Identify which cell holds the provided text, then report its (X, Y) central coordinate. 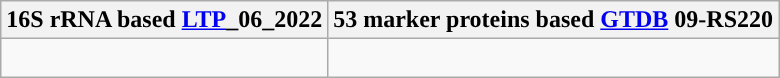
53 marker proteins based GTDB 09-RS220 (554, 20)
16S rRNA based LTP_06_2022 (164, 20)
